Return the [x, y] coordinate for the center point of the cell that contains the specified text.  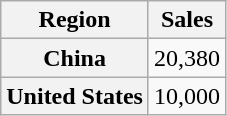
United States [75, 96]
20,380 [186, 58]
Region [75, 20]
Sales [186, 20]
China [75, 58]
10,000 [186, 96]
